Detect which cell encompasses the target text, then output its (x, y) center coordinate. 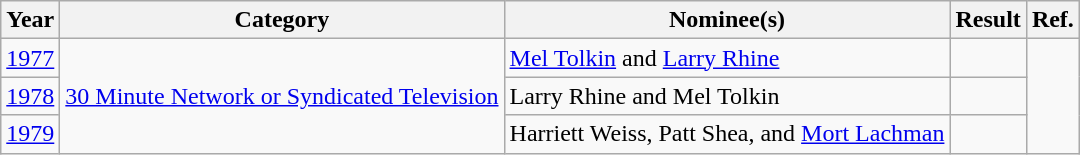
30 Minute Network or Syndicated Television (282, 96)
Harriett Weiss, Patt Shea, and Mort Lachman (727, 134)
Result (988, 20)
Ref. (1052, 20)
1977 (30, 58)
Category (282, 20)
Mel Tolkin and Larry Rhine (727, 58)
1978 (30, 96)
1979 (30, 134)
Year (30, 20)
Larry Rhine and Mel Tolkin (727, 96)
Nominee(s) (727, 20)
